Capture the cell that displays the provided text and extract its (X, Y) central coordinate. 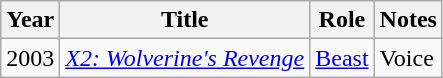
Role (342, 20)
2003 (30, 58)
Year (30, 20)
X2: Wolverine's Revenge (185, 58)
Voice (408, 58)
Beast (342, 58)
Notes (408, 20)
Title (185, 20)
